Pinpoint the cell where the given text exists, returning its (x, y) midpoint coordinate. 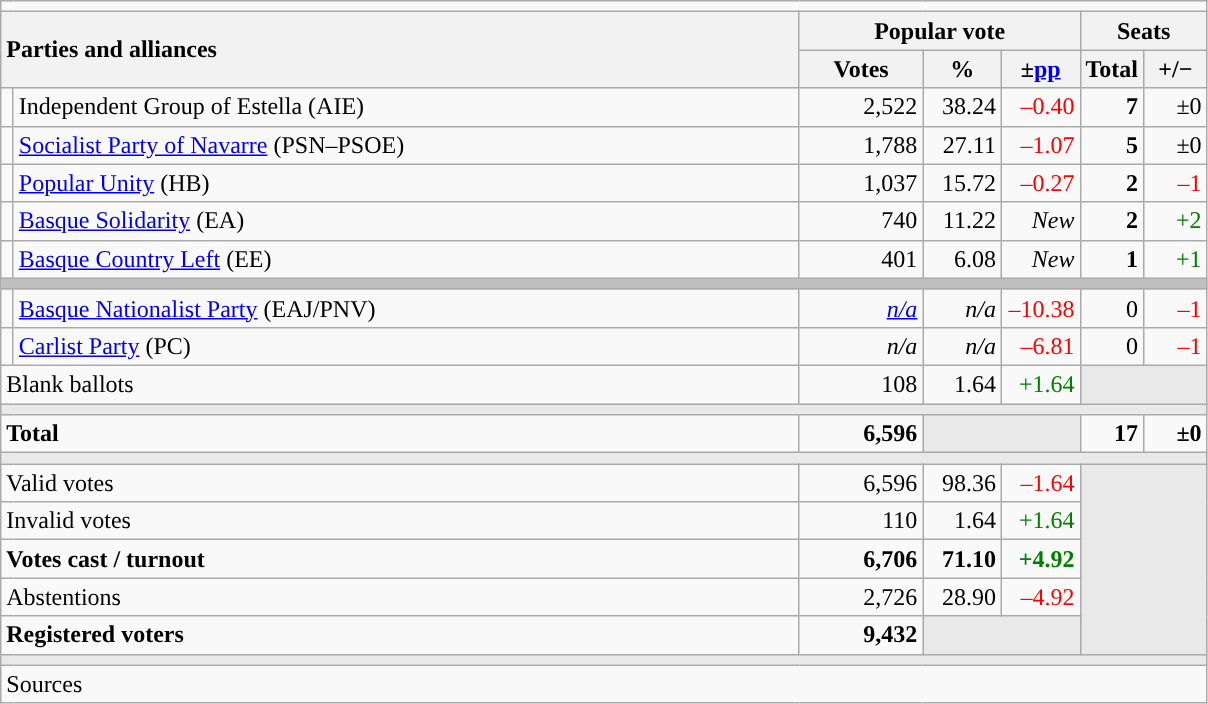
71.10 (962, 559)
Invalid votes (400, 521)
401 (861, 259)
% (962, 69)
–1.64 (1040, 483)
2,726 (861, 597)
108 (861, 384)
+2 (1176, 221)
Abstentions (400, 597)
Registered voters (400, 635)
110 (861, 521)
Independent Group of Estella (AIE) (406, 107)
Votes cast / turnout (400, 559)
15.72 (962, 183)
1,788 (861, 145)
740 (861, 221)
5 (1112, 145)
1 (1112, 259)
Popular Unity (HB) (406, 183)
6,706 (861, 559)
9,432 (861, 635)
±pp (1040, 69)
1,037 (861, 183)
28.90 (962, 597)
Sources (604, 684)
7 (1112, 107)
11.22 (962, 221)
Votes (861, 69)
+1 (1176, 259)
Parties and alliances (400, 50)
Basque Nationalist Party (EAJ/PNV) (406, 308)
–6.81 (1040, 346)
Seats (1144, 31)
Blank ballots (400, 384)
–4.92 (1040, 597)
Basque Solidarity (EA) (406, 221)
6.08 (962, 259)
17 (1112, 434)
Carlist Party (PC) (406, 346)
+/− (1176, 69)
Basque Country Left (EE) (406, 259)
–10.38 (1040, 308)
Socialist Party of Navarre (PSN–PSOE) (406, 145)
+4.92 (1040, 559)
27.11 (962, 145)
–1.07 (1040, 145)
98.36 (962, 483)
Valid votes (400, 483)
2,522 (861, 107)
–0.27 (1040, 183)
Popular vote (940, 31)
–0.40 (1040, 107)
38.24 (962, 107)
